Find where the given text appears and provide that cell's center as [x, y] coordinate. 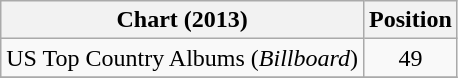
US Top Country Albums (Billboard) [182, 58]
49 [411, 58]
Chart (2013) [182, 20]
Position [411, 20]
